Pinpoint the cell where the given text exists, returning its [x, y] midpoint coordinate. 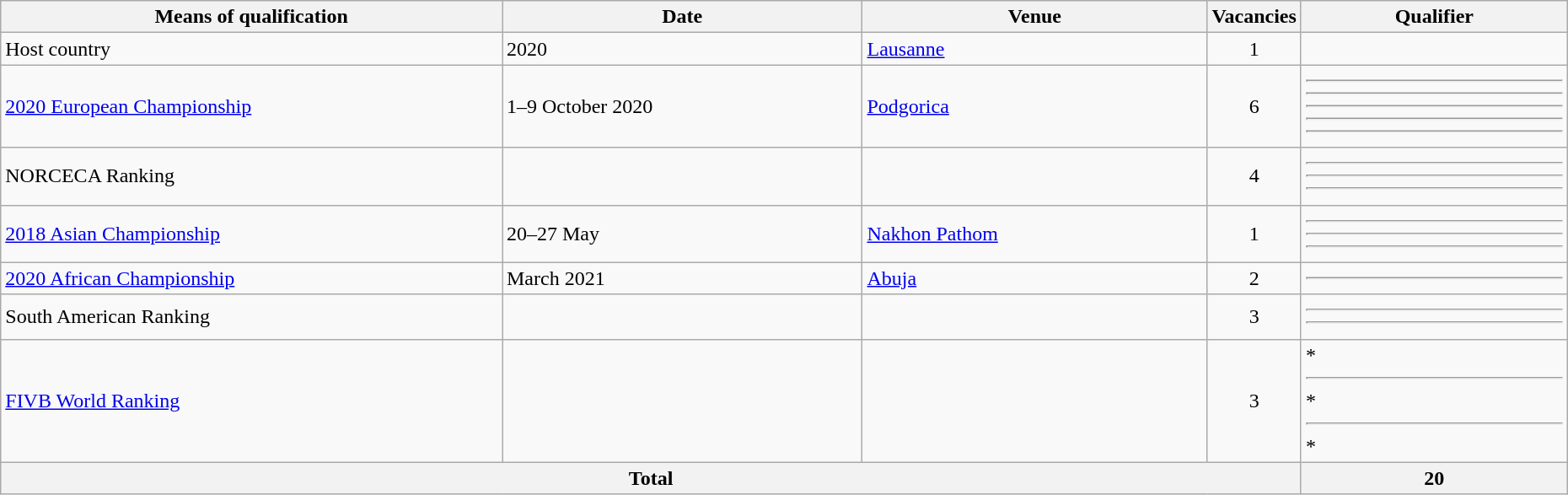
4 [1254, 176]
Qualifier [1434, 17]
Date [683, 17]
Host country [251, 49]
Total [651, 478]
Lausanne [1035, 49]
Podgorica [1035, 106]
1–9 October 2020 [683, 106]
South American Ranking [251, 317]
20–27 May [683, 234]
March 2021 [683, 278]
*** [1434, 401]
2020 European Championship [251, 106]
2020 [683, 49]
NORCECA Ranking [251, 176]
FIVB World Ranking [251, 401]
Vacancies [1254, 17]
6 [1254, 106]
Means of qualification [251, 17]
Abuja [1035, 278]
2018 Asian Championship [251, 234]
20 [1434, 478]
Nakhon Pathom [1035, 234]
2 [1254, 278]
2020 African Championship [251, 278]
Venue [1035, 17]
